Locate the cell with the specified text and output its (X, Y) center coordinate. 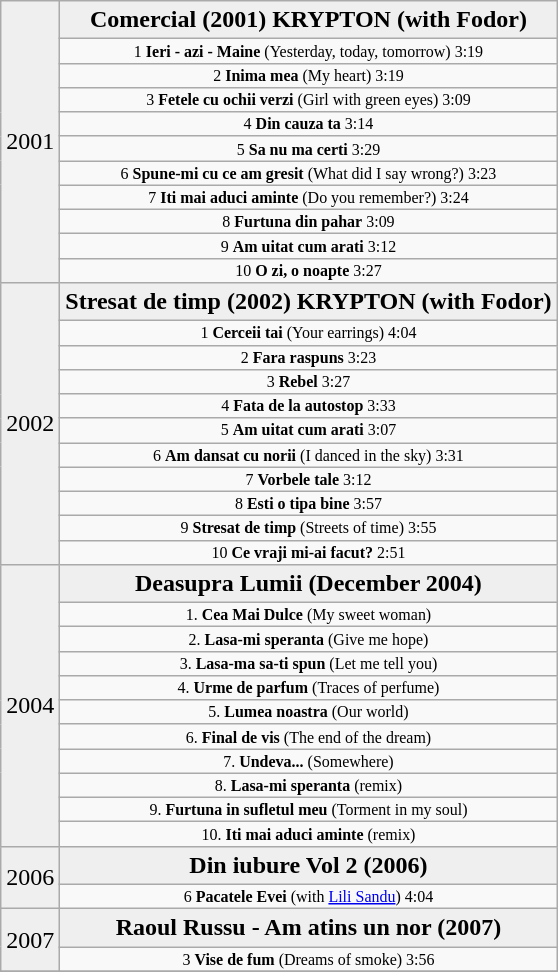
Stresat de timp (2002) KRYPTON (with Fodor) (308, 302)
10 O zi, o noapte 3:27 (308, 270)
6 Pacatele Evei (with Lili Sandu) 4:04 (308, 896)
2. Lasa-mi speranta (Give me hope) (308, 639)
2 Inima mea (My heart) 3:19 (308, 75)
9 Stresat de timp (Streets of time) 3:55 (308, 528)
1 Ieri - azi - Maine (Yesterday, today, tomorrow) 3:19 (308, 51)
3 Rebel 3:27 (308, 381)
2007 (30, 940)
2006 (30, 877)
Raoul Russu - Am atins un nor (2007) (308, 928)
2001 (30, 142)
8 Furtuna din pahar 3:09 (308, 221)
2 Fara raspuns 3:23 (308, 357)
4 Din cauza ta 3:14 (308, 124)
6 Spune-mi cu ce am gresit (What did I say wrong?) 3:23 (308, 173)
2004 (30, 705)
2002 (30, 424)
6. Final de vis (The end of the dream) (308, 736)
3. Lasa-ma sa-ti spun (Let me tell you) (308, 663)
4. Urme de parfum (Traces of perfume) (308, 688)
Din iubure Vol 2 (2006) (308, 865)
7. Undeva... (Somewhere) (308, 761)
5. Lumea noastra (Our world) (308, 712)
9 Am uitat cum arati 3:12 (308, 246)
4 Fata de la autostop 3:33 (308, 406)
3 Vise de fum (Dreams of smoke) 3:56 (308, 959)
5 Am uitat cum arati 3:07 (308, 430)
Comercial (2001) KRYPTON (with Fodor) (308, 20)
8. Lasa-mi speranta (remix) (308, 785)
5 Sa nu ma certi 3:29 (308, 148)
1. Cea Mai Dulce (My sweet woman) (308, 614)
6 Am dansat cu norii (I danced in the sky) 3:31 (308, 454)
3 Fetele cu ochii verzi (Girl with green eyes) 3:09 (308, 100)
10 Ce vraji mi-ai facut? 2:51 (308, 552)
1 Cerceii tai (Your earrings) 4:04 (308, 333)
7 Iti mai aduci aminte (Do you remember?) 3:24 (308, 197)
7 Vorbele tale 3:12 (308, 479)
Deasupra Lumii (December 2004) (308, 583)
9. Furtuna in sufletul meu (Torment in my soul) (308, 809)
8 Esti o tipa bine 3:57 (308, 503)
10. Iti mai aduci aminte (remix) (308, 834)
